Output the [x, y] coordinate of the center of the cell containing the given text.  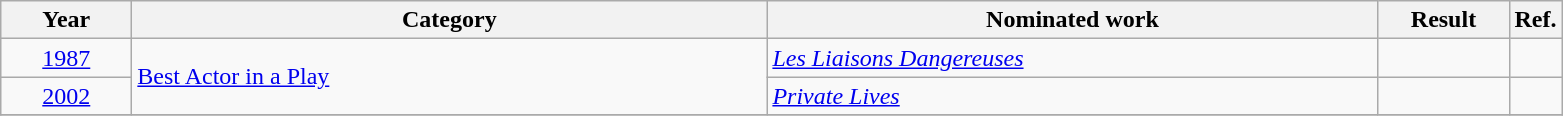
1987 [66, 58]
Private Lives [1072, 96]
2002 [66, 96]
Nominated work [1072, 20]
Year [66, 20]
Category [450, 20]
Best Actor in a Play [450, 77]
Result [1444, 20]
Les Liaisons Dangereuses [1072, 58]
Ref. [1536, 20]
